Pinpoint the cell where the given text exists, returning its (x, y) midpoint coordinate. 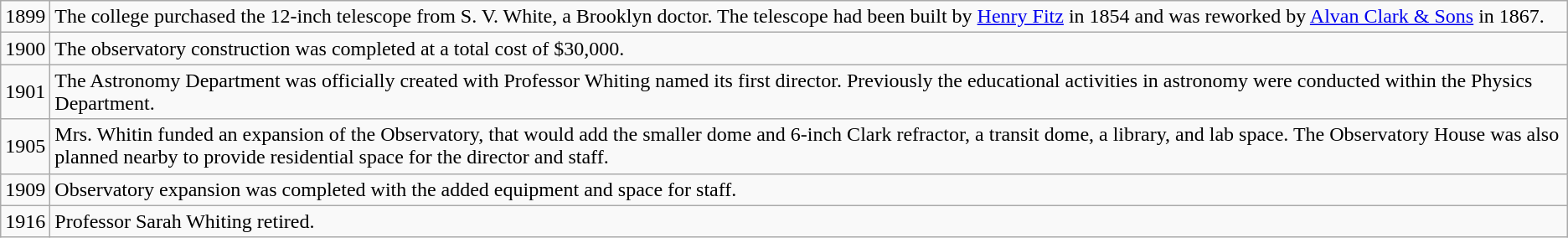
Observatory expansion was completed with the added equipment and space for staff. (809, 189)
1900 (25, 49)
Professor Sarah Whiting retired. (809, 221)
1899 (25, 17)
1905 (25, 146)
1901 (25, 92)
The observatory construction was completed at a total cost of $30,000. (809, 49)
1916 (25, 221)
1909 (25, 189)
